Identify which cell holds the provided text, then report its [X, Y] central coordinate. 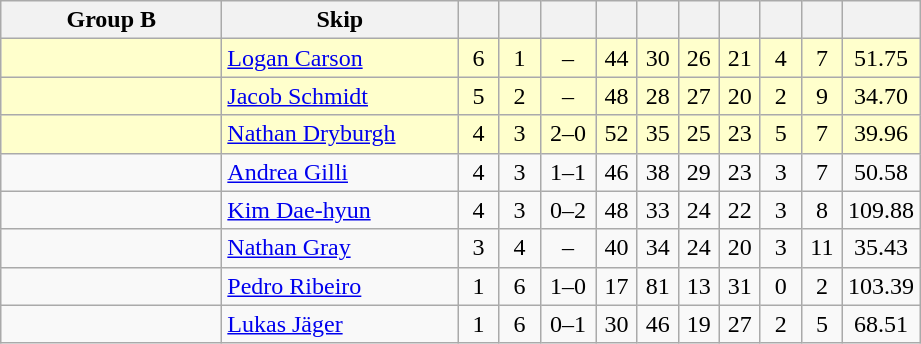
0 [780, 286]
Pedro Ribeiro [340, 286]
17 [616, 286]
38 [658, 172]
0–2 [568, 210]
52 [616, 134]
29 [698, 172]
35.43 [880, 248]
11 [822, 248]
8 [822, 210]
28 [658, 96]
39.96 [880, 134]
Jacob Schmidt [340, 96]
Nathan Gray [340, 248]
9 [822, 96]
13 [698, 286]
34 [658, 248]
Andrea Gilli [340, 172]
19 [698, 324]
Skip [340, 20]
26 [698, 58]
1–0 [568, 286]
2–0 [568, 134]
Kim Dae-hyun [340, 210]
1–1 [568, 172]
21 [740, 58]
Nathan Dryburgh [340, 134]
34.70 [880, 96]
103.39 [880, 286]
25 [698, 134]
109.88 [880, 210]
50.58 [880, 172]
Logan Carson [340, 58]
44 [616, 58]
81 [658, 286]
0–1 [568, 324]
22 [740, 210]
51.75 [880, 58]
Lukas Jäger [340, 324]
40 [616, 248]
68.51 [880, 324]
33 [658, 210]
Group B [112, 20]
31 [740, 286]
35 [658, 134]
